From the cell containing the given text, extract its center point as [X, Y] coordinate. 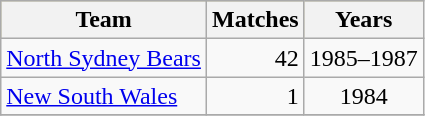
1985–1987 [364, 58]
Team [104, 20]
42 [255, 58]
North Sydney Bears [104, 58]
New South Wales [104, 96]
1984 [364, 96]
Matches [255, 20]
1 [255, 96]
Years [364, 20]
